Scan for the cell matching the given text and deliver its [X, Y] coordinate at center. 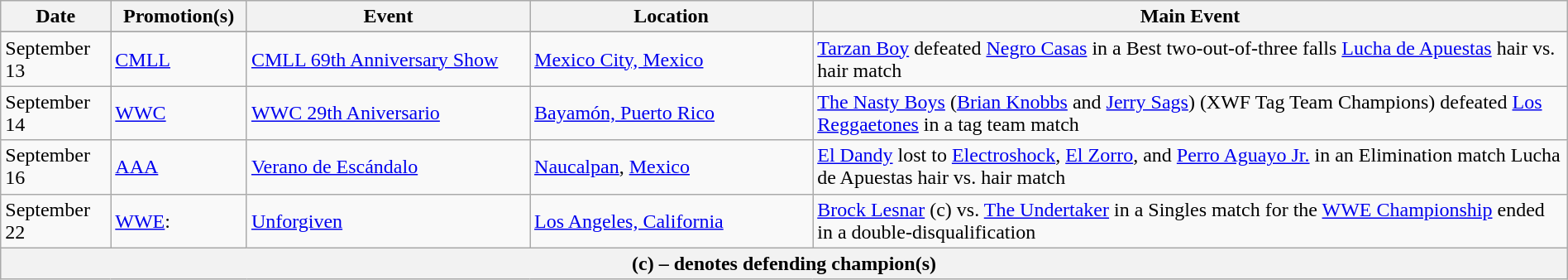
Naucalpan, Mexico [672, 167]
September 13 [56, 60]
CMLL 69th Anniversary Show [388, 60]
Bayamón, Puerto Rico [672, 113]
WWC 29th Aniversario [388, 113]
El Dandy lost to Electroshock, El Zorro, and Perro Aguayo Jr. in an Elimination match Lucha de Apuestas hair vs. hair match [1191, 167]
WWC [179, 113]
Verano de Escándalo [388, 167]
Mexico City, Mexico [672, 60]
AAA [179, 167]
September 14 [56, 113]
Unforgiven [388, 220]
Tarzan Boy defeated Negro Casas in a Best two-out-of-three falls Lucha de Apuestas hair vs. hair match [1191, 60]
Date [56, 17]
Event [388, 17]
(c) – denotes defending champion(s) [784, 263]
September 16 [56, 167]
Main Event [1191, 17]
Location [672, 17]
September 22 [56, 220]
The Nasty Boys (Brian Knobbs and Jerry Sags) (XWF Tag Team Champions) defeated Los Reggaetones in a tag team match [1191, 113]
Brock Lesnar (c) vs. The Undertaker in a Singles match for the WWE Championship ended in a double-disqualification [1191, 220]
Los Angeles, California [672, 220]
CMLL [179, 60]
WWE: [179, 220]
Promotion(s) [179, 17]
